Find where the given text appears and provide that cell's center as [X, Y] coordinate. 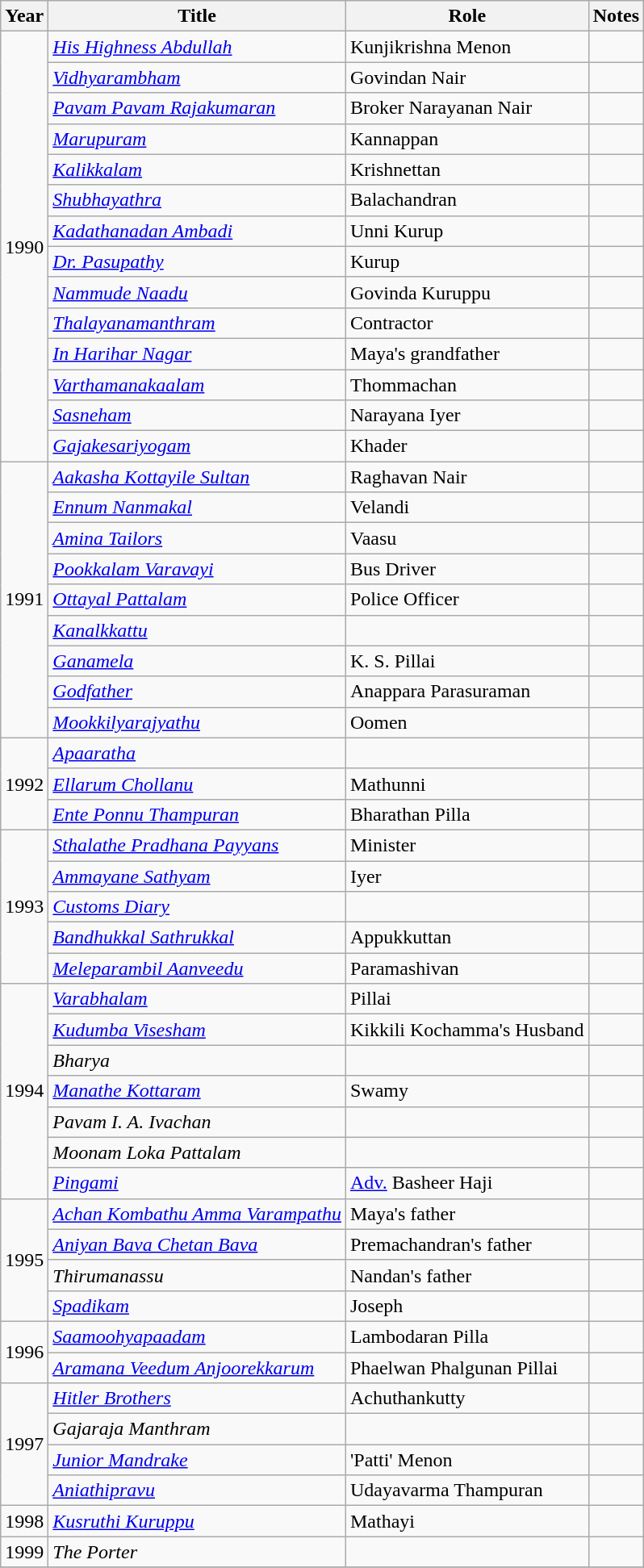
Kikkili Kochamma's Husband [466, 1030]
1999 [24, 1552]
Ganamela [197, 661]
Gajakesariyogam [197, 446]
1995 [24, 1260]
Kurup [466, 261]
Bus Driver [466, 569]
Meleparambil Aanveedu [197, 968]
Kannappan [466, 139]
Unni Kurup [466, 231]
Joseph [466, 1306]
Pookkalam Varavayi [197, 569]
1992 [24, 784]
Varabhalam [197, 999]
Ennum Nanmakal [197, 508]
Ellarum Chollanu [197, 784]
Aramana Veedum Anjoorekkarum [197, 1368]
Narayana Iyer [466, 416]
Broker Narayanan Nair [466, 108]
Kadathanadan Ambadi [197, 231]
Junior Mandrake [197, 1460]
Mathunni [466, 784]
Police Officer [466, 600]
Vaasu [466, 538]
Ammayane Sathyam [197, 876]
Sthalathe Pradhana Payyans [197, 845]
Sasneham [197, 416]
In Harihar Nagar [197, 353]
Ottayal Pattalam [197, 600]
Varthamanakaalam [197, 385]
Thalayanamanthram [197, 323]
Iyer [466, 876]
Vidhyarambham [197, 77]
Manathe Kottaram [197, 1091]
Mathayi [466, 1521]
Godfather [197, 692]
Role [466, 16]
Bharathan Pilla [466, 814]
Anappara Parasuraman [466, 692]
Aakasha Kottayile Sultan [197, 477]
Gajaraja Manthram [197, 1429]
1993 [24, 906]
Notes [616, 16]
Pingami [197, 1183]
Premachandran's father [466, 1244]
Pillai [466, 999]
Bandhukkal Sathrukkal [197, 938]
Oomen [466, 722]
Title [197, 16]
'Patti' Menon [466, 1460]
Govinda Kuruppu [466, 292]
Thommachan [466, 385]
Spadikam [197, 1306]
1994 [24, 1091]
1997 [24, 1445]
K. S. Pillai [466, 661]
1996 [24, 1352]
Customs Diary [197, 907]
Pavam Pavam Rajakumaran [197, 108]
1991 [24, 600]
The Porter [197, 1552]
Nandan's father [466, 1275]
Govindan Nair [466, 77]
Kalikkalam [197, 169]
1998 [24, 1521]
Lambodaran Pilla [466, 1336]
Minister [466, 845]
Aniyan Bava Chetan Bava [197, 1244]
Shubhayathra [197, 200]
Ente Ponnu Thampuran [197, 814]
Nammude Naadu [197, 292]
Swamy [466, 1091]
Appukkuttan [466, 938]
Dr. Pasupathy [197, 261]
Year [24, 16]
Mookkilyarajyathu [197, 722]
Balachandran [466, 200]
Aniathipravu [197, 1491]
Pavam I. A. Ivachan [197, 1122]
Bharya [197, 1060]
His Highness Abdullah [197, 47]
Raghavan Nair [466, 477]
Amina Tailors [197, 538]
Kusruthi Kuruppu [197, 1521]
Thirumanassu [197, 1275]
Saamoohyapaadam [197, 1336]
Adv. Basheer Haji [466, 1183]
Paramashivan [466, 968]
1990 [24, 247]
Udayavarma Thampuran [466, 1491]
Moonam Loka Pattalam [197, 1152]
Kunjikrishna Menon [466, 47]
Krishnettan [466, 169]
Achuthankutty [466, 1399]
Hitler Brothers [197, 1399]
Maya's father [466, 1214]
Achan Kombathu Amma Varampathu [197, 1214]
Velandi [466, 508]
Maya's grandfather [466, 353]
Marupuram [197, 139]
Kudumba Visesham [197, 1030]
Contractor [466, 323]
Apaaratha [197, 753]
Phaelwan Phalgunan Pillai [466, 1368]
Kanalkkattu [197, 630]
Khader [466, 446]
